Capture the cell that displays the provided text and extract its [x, y] central coordinate. 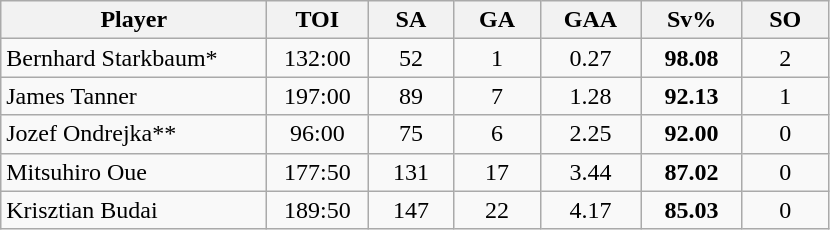
Player [134, 20]
92.13 [692, 96]
2.25 [590, 134]
147 [411, 210]
17 [497, 172]
92.00 [692, 134]
TOI [318, 20]
James Tanner [134, 96]
85.03 [692, 210]
Jozef Ondrejka** [134, 134]
52 [411, 58]
189:50 [318, 210]
SO [785, 20]
75 [411, 134]
GA [497, 20]
7 [497, 96]
98.08 [692, 58]
4.17 [590, 210]
SA [411, 20]
197:00 [318, 96]
87.02 [692, 172]
22 [497, 210]
3.44 [590, 172]
131 [411, 172]
Sv% [692, 20]
177:50 [318, 172]
GAA [590, 20]
6 [497, 134]
2 [785, 58]
1.28 [590, 96]
132:00 [318, 58]
Krisztian Budai [134, 210]
0.27 [590, 58]
96:00 [318, 134]
89 [411, 96]
Mitsuhiro Oue [134, 172]
Bernhard Starkbaum* [134, 58]
